Output the [x, y] coordinate of the center of the cell containing the given text.  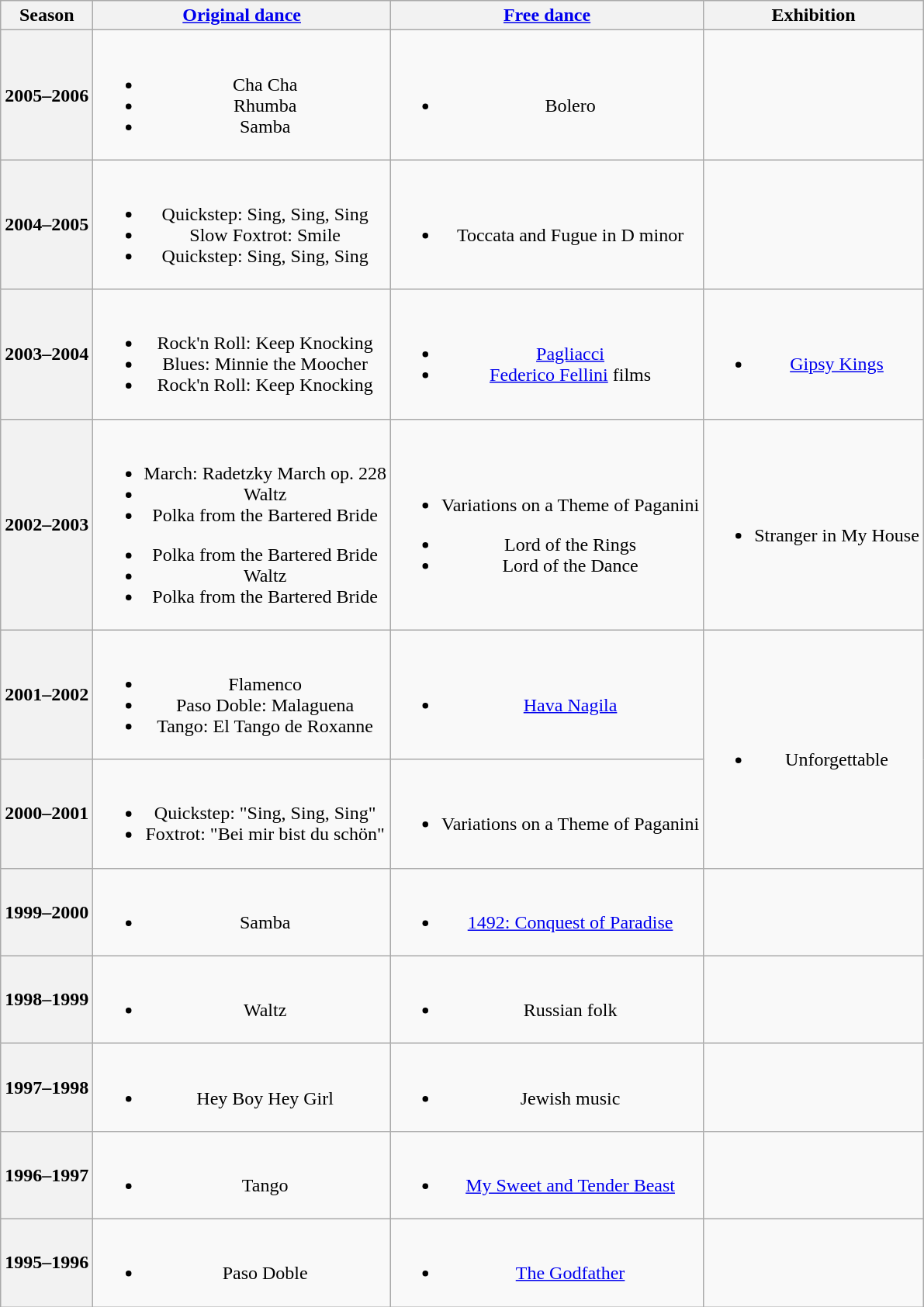
Quickstep: Sing, Sing, Sing Slow Foxtrot: Smile Quickstep: Sing, Sing, Sing [242, 225]
My Sweet and Tender Beast [546, 1174]
2000–2001 [47, 814]
1492: Conquest of Paradise [546, 912]
Samba [242, 912]
Cha Cha Rhumba Samba [242, 95]
Toccata and Fugue in D minor [546, 225]
Original dance [242, 16]
2001–2002 [47, 695]
2004–2005 [47, 225]
March: Radetzky March op. 228 Waltz Polka from the Bartered Bride Polka from the Bartered Bride Waltz Polka from the Bartered Bride [242, 524]
Tango [242, 1174]
Waltz [242, 999]
2003–2004 [47, 354]
Hava Nagila [546, 695]
Russian folk [546, 999]
Hey Boy Hey Girl [242, 1087]
Rock'n Roll: Keep Knocking Blues: Minnie the Moocher Rock'n Roll: Keep Knocking [242, 354]
Season [47, 16]
Free dance [546, 16]
Stranger in My House [814, 524]
Gipsy Kings [814, 354]
2005–2006 [47, 95]
2002–2003 [47, 524]
Variations on a Theme of Paganini Lord of the Rings Lord of the Dance [546, 524]
Unforgettable [814, 749]
Paso Doble [242, 1263]
1997–1998 [47, 1087]
Variations on a Theme of Paganini [546, 814]
Jewish music [546, 1087]
1996–1997 [47, 1174]
Quickstep: "Sing, Sing, Sing" Foxtrot: "Bei mir bist du schön" [242, 814]
1999–2000 [47, 912]
1995–1996 [47, 1263]
Exhibition [814, 16]
Bolero [546, 95]
Pagliacci Federico Fellini films [546, 354]
1998–1999 [47, 999]
FlamencoPaso Doble: Malaguena Tango: El Tango de Roxanne [242, 695]
The Godfather [546, 1263]
